Find where the given text appears and provide that cell's center as [x, y] coordinate. 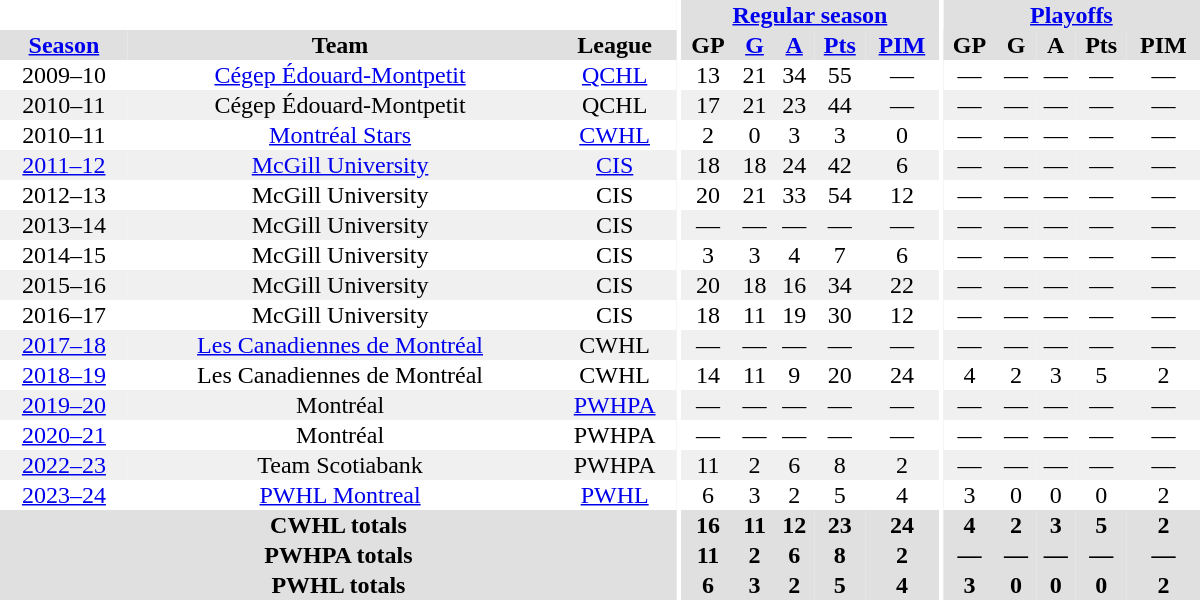
7 [840, 255]
2022–23 [64, 465]
2011–12 [64, 165]
2017–18 [64, 345]
PWHL [614, 495]
2013–14 [64, 225]
2012–13 [64, 195]
Season [64, 45]
13 [708, 75]
2023–24 [64, 495]
33 [794, 195]
44 [840, 105]
55 [840, 75]
54 [840, 195]
Regular season [810, 15]
League [614, 45]
Playoffs [1072, 15]
2018–19 [64, 375]
Team [340, 45]
30 [840, 315]
2016–17 [64, 315]
2020–21 [64, 435]
9 [794, 375]
2019–20 [64, 405]
PWHPA totals [338, 555]
PWHL totals [338, 585]
Montréal Stars [340, 135]
2009–10 [64, 75]
17 [708, 105]
22 [902, 285]
2014–15 [64, 255]
CWHL totals [338, 525]
PWHL Montreal [340, 495]
19 [794, 315]
14 [708, 375]
Team Scotiabank [340, 465]
42 [840, 165]
2015–16 [64, 285]
